Determine the (x, y) coordinate at the center of the cell enclosing the given text.  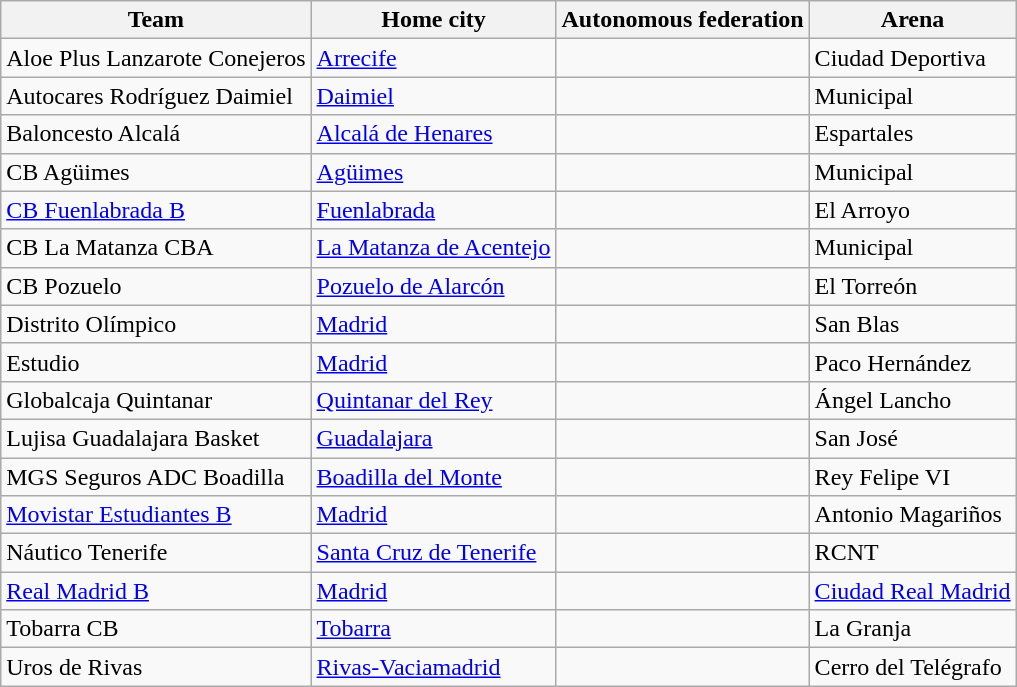
Baloncesto Alcalá (156, 134)
El Torreón (912, 286)
Quintanar del Rey (434, 400)
CB Pozuelo (156, 286)
Estudio (156, 362)
Boadilla del Monte (434, 477)
Santa Cruz de Tenerife (434, 553)
Agüimes (434, 172)
Autocares Rodríguez Daimiel (156, 96)
CB Fuenlabrada B (156, 210)
Real Madrid B (156, 591)
Lujisa Guadalajara Basket (156, 438)
CB Agüimes (156, 172)
Pozuelo de Alarcón (434, 286)
Home city (434, 20)
Espartales (912, 134)
San José (912, 438)
Tobarra CB (156, 629)
Paco Hernández (912, 362)
MGS Seguros ADC Boadilla (156, 477)
Ángel Lancho (912, 400)
Distrito Olímpico (156, 324)
Aloe Plus Lanzarote Conejeros (156, 58)
Guadalajara (434, 438)
RCNT (912, 553)
Rivas-Vaciamadrid (434, 667)
Arena (912, 20)
Alcalá de Henares (434, 134)
Team (156, 20)
Movistar Estudiantes B (156, 515)
San Blas (912, 324)
Arrecife (434, 58)
El Arroyo (912, 210)
Daimiel (434, 96)
Náutico Tenerife (156, 553)
Rey Felipe VI (912, 477)
Ciudad Deportiva (912, 58)
Ciudad Real Madrid (912, 591)
Antonio Magariños (912, 515)
La Granja (912, 629)
Tobarra (434, 629)
Uros de Rivas (156, 667)
Fuenlabrada (434, 210)
Autonomous federation (682, 20)
CB La Matanza CBA (156, 248)
Globalcaja Quintanar (156, 400)
Cerro del Telégrafo (912, 667)
La Matanza de Acentejo (434, 248)
